Determine the [x, y] coordinate at the center of the cell enclosing the given text.  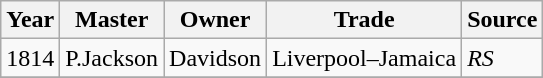
Owner [216, 20]
Year [30, 20]
P.Jackson [112, 58]
Liverpool–Jamaica [364, 58]
Davidson [216, 58]
1814 [30, 58]
RS [502, 58]
Master [112, 20]
Source [502, 20]
Trade [364, 20]
